Locate the cell with the specified text and output its [X, Y] center coordinate. 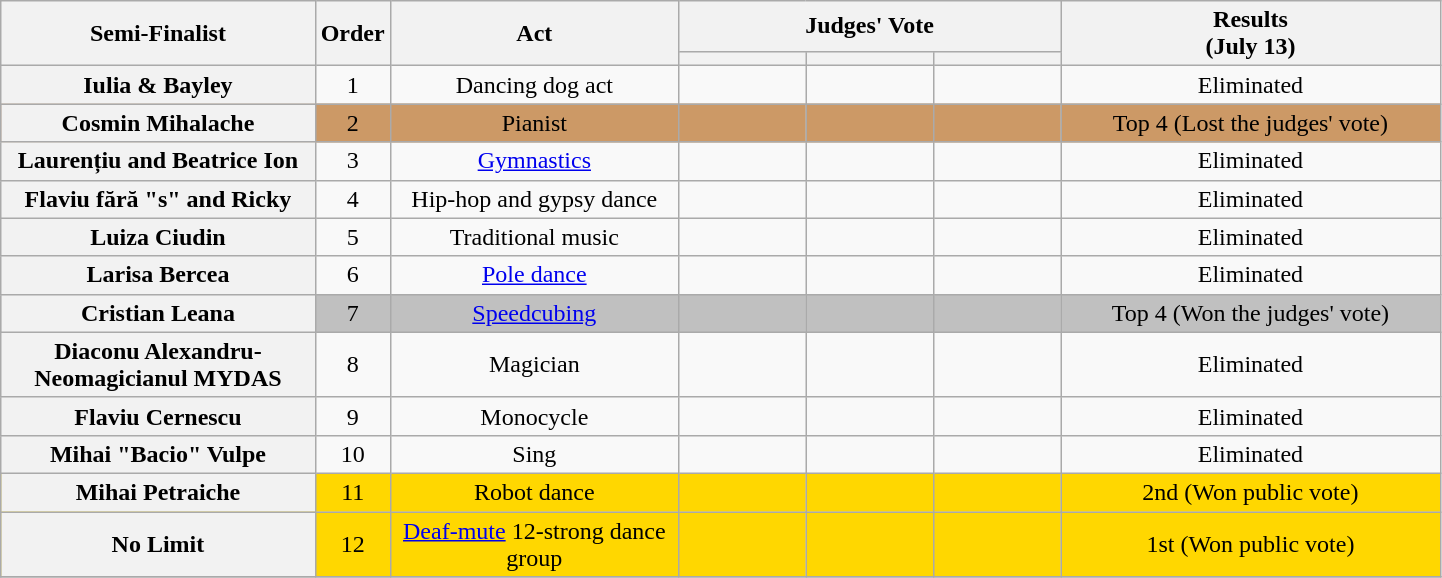
Dancing dog act [534, 85]
No Limit [158, 544]
Iulia & Bayley [158, 85]
6 [352, 275]
Flaviu Cernescu [158, 416]
Larisa Bercea [158, 275]
10 [352, 454]
2 [352, 123]
5 [352, 237]
Results (July 13) [1251, 34]
Act [534, 34]
Robot dance [534, 492]
Cristian Leana [158, 313]
Mihai Petraiche [158, 492]
Top 4 (Won the judges' vote) [1251, 313]
Semi-Finalist [158, 34]
Cosmin Mihalache [158, 123]
Mihai "Bacio" Vulpe [158, 454]
Laurențiu and Beatrice Ion [158, 161]
7 [352, 313]
Judges' Vote [869, 26]
Deaf-mute 12-strong dance group [534, 544]
4 [352, 199]
1st (Won public vote) [1251, 544]
Monocycle [534, 416]
Pianist [534, 123]
Top 4 (Lost the judges' vote) [1251, 123]
Flaviu fără "s" and Ricky [158, 199]
1 [352, 85]
2nd (Won public vote) [1251, 492]
Speedcubing [534, 313]
9 [352, 416]
Traditional music [534, 237]
Magician [534, 364]
3 [352, 161]
Order [352, 34]
12 [352, 544]
Pole dance [534, 275]
Gymnastics [534, 161]
Luiza Ciudin [158, 237]
11 [352, 492]
Diaconu Alexandru-Neomagicianul MYDAS [158, 364]
Hip-hop and gypsy dance [534, 199]
8 [352, 364]
Sing [534, 454]
